Search for the cell housing the specified text and yield its (X, Y) center coordinate. 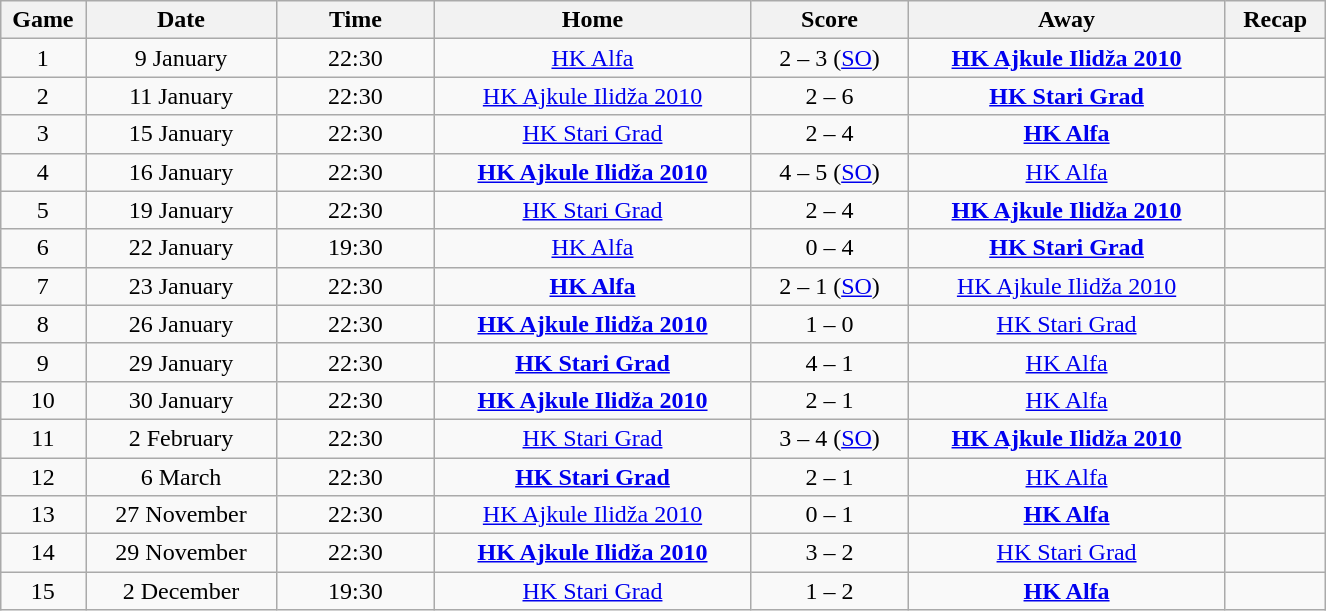
12 (42, 477)
16 January (182, 172)
9 January (182, 58)
4 (42, 172)
Score (830, 20)
26 January (182, 324)
2 – 6 (830, 96)
Date (182, 20)
Away (1067, 20)
22 January (182, 248)
3 – 4 (SO) (830, 438)
Game (42, 20)
9 (42, 362)
19 January (182, 210)
2 – 3 (SO) (830, 58)
29 January (182, 362)
4 – 1 (830, 362)
2 (42, 96)
5 (42, 210)
15 January (182, 134)
4 – 5 (SO) (830, 172)
1 (42, 58)
3 – 2 (830, 553)
30 January (182, 400)
0 – 1 (830, 515)
7 (42, 286)
11 January (182, 96)
29 November (182, 553)
2 – 1 (SO) (830, 286)
11 (42, 438)
6 (42, 248)
Home (592, 20)
14 (42, 553)
2 February (182, 438)
0 – 4 (830, 248)
23 January (182, 286)
13 (42, 515)
1 – 0 (830, 324)
3 (42, 134)
8 (42, 324)
27 November (182, 515)
1 – 2 (830, 591)
2 December (182, 591)
Recap (1276, 20)
15 (42, 591)
10 (42, 400)
Time (355, 20)
6 March (182, 477)
